Provide the (X, Y) coordinate of the cell's center where the given text is located.  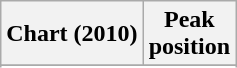
Peakposition (189, 34)
Chart (2010) (72, 34)
